Pinpoint the cell where the given text exists, returning its (X, Y) midpoint coordinate. 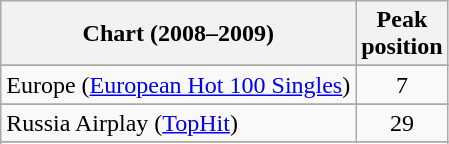
Peakposition (402, 34)
7 (402, 85)
Russia Airplay (TopHit) (178, 123)
Europe (European Hot 100 Singles) (178, 85)
Chart (2008–2009) (178, 34)
29 (402, 123)
